Search for the cell housing the specified text and yield its (x, y) center coordinate. 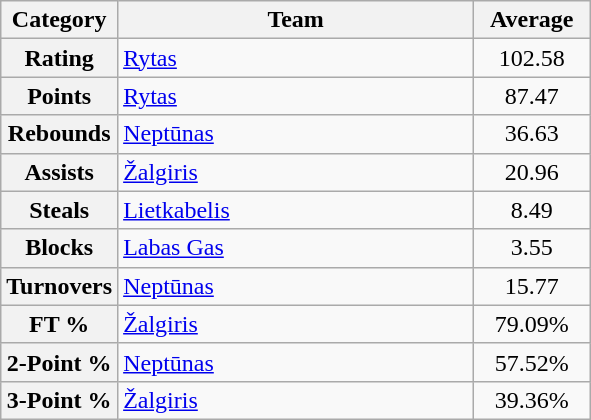
102.58 (532, 58)
Turnovers (60, 286)
Steals (60, 210)
Category (60, 20)
39.36% (532, 400)
Assists (60, 172)
20.96 (532, 172)
Rating (60, 58)
3.55 (532, 248)
Lietkabelis (296, 210)
57.52% (532, 362)
Blocks (60, 248)
36.63 (532, 134)
Team (296, 20)
79.09% (532, 324)
Rebounds (60, 134)
Labas Gas (296, 248)
8.49 (532, 210)
3-Point % (60, 400)
2-Point % (60, 362)
87.47 (532, 96)
Average (532, 20)
FT % (60, 324)
Points (60, 96)
15.77 (532, 286)
